Pinpoint the cell where the given text exists, returning its [X, Y] midpoint coordinate. 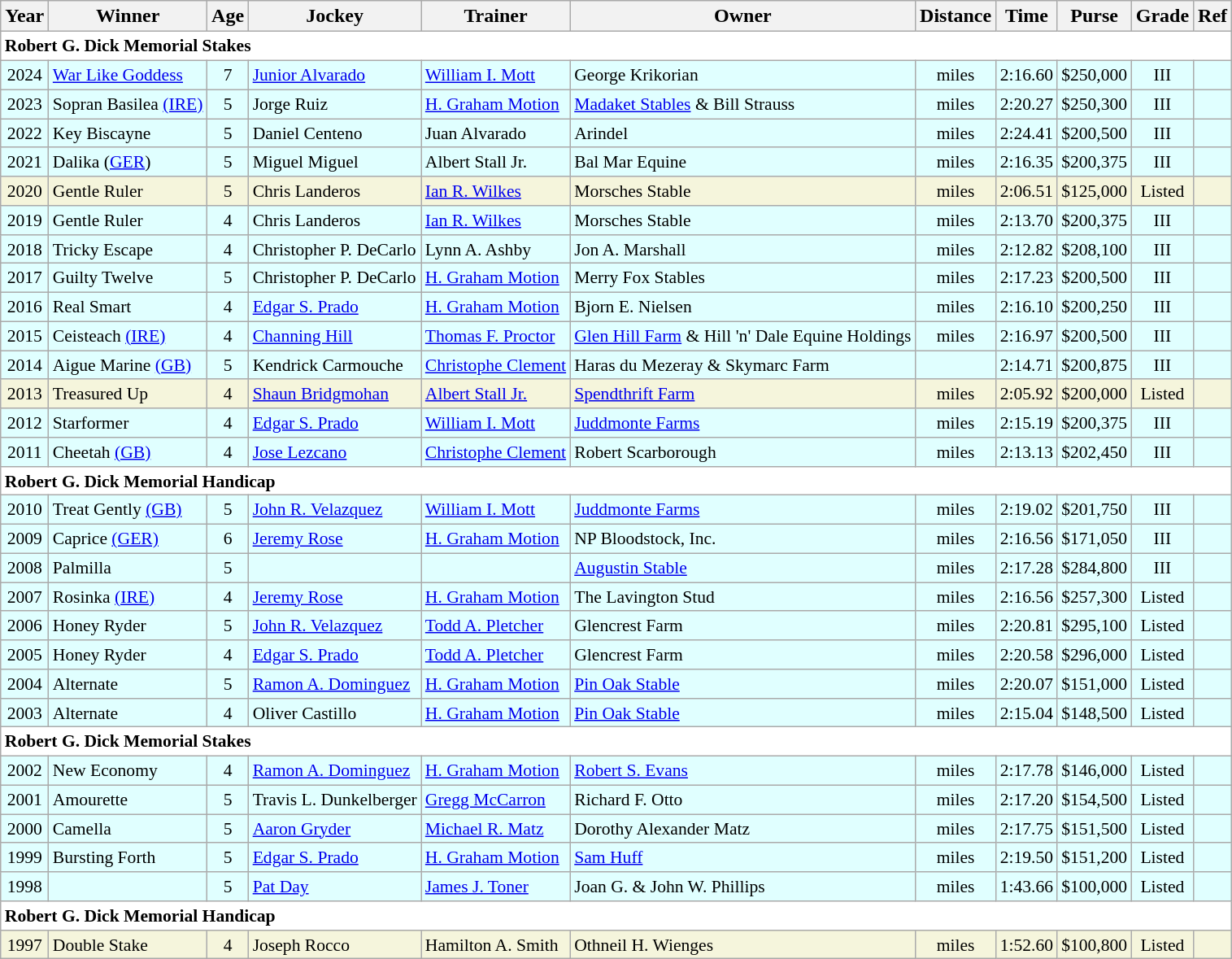
2011 [24, 452]
2019 [24, 220]
2:20.81 [1026, 626]
$200,000 [1095, 394]
2:16.97 [1026, 336]
2:20.27 [1026, 104]
Spendthrift Farm [742, 394]
Shaun Bridgmohan [335, 394]
James J. Toner [496, 887]
Thomas F. Proctor [496, 336]
1997 [24, 944]
2:17.75 [1026, 829]
2:05.92 [1026, 394]
Juan Alvarado [496, 133]
2023 [24, 104]
Ceisteach (IRE) [128, 336]
2002 [24, 770]
2008 [24, 568]
Junior Alvarado [335, 75]
2013 [24, 394]
Dorothy Alexander Matz [742, 829]
Starformer [128, 423]
Aaron Gryder [335, 829]
Year [24, 16]
Distance [956, 16]
$100,800 [1095, 944]
Travis L. Dunkelberger [335, 800]
Cheetah (GB) [128, 452]
1:43.66 [1026, 887]
2:17.78 [1026, 770]
2:13.70 [1026, 220]
Jockey [335, 16]
Jorge Ruiz [335, 104]
Owner [742, 16]
New Economy [128, 770]
$295,100 [1095, 626]
2:19.02 [1026, 510]
Bal Mar Equine [742, 162]
Double Stake [128, 944]
Time [1026, 16]
Haras du Mezeray & Skymarc Farm [742, 365]
Grade [1162, 16]
2001 [24, 800]
2024 [24, 75]
Palmilla [128, 568]
Joan G. & John W. Phillips [742, 887]
$202,450 [1095, 452]
7 [228, 75]
Madaket Stables & Bill Strauss [742, 104]
Rosinka (IRE) [128, 597]
$284,800 [1095, 568]
Dalika (GER) [128, 162]
$200,250 [1095, 307]
2014 [24, 365]
$146,000 [1095, 770]
2006 [24, 626]
$200,875 [1095, 365]
2021 [24, 162]
2:06.51 [1026, 191]
$151,500 [1095, 829]
Treat Gently (GB) [128, 510]
Jose Lezcano [335, 452]
Merry Fox Stables [742, 278]
2:12.82 [1026, 249]
Trainer [496, 16]
Arindel [742, 133]
2017 [24, 278]
2012 [24, 423]
The Lavington Stud [742, 597]
2003 [24, 713]
Robert Scarborough [742, 452]
Purse [1095, 16]
$151,200 [1095, 857]
Glen Hill Farm & Hill 'n' Dale Equine Holdings [742, 336]
2:19.50 [1026, 857]
2:24.41 [1026, 133]
Treasured Up [128, 394]
War Like Goddess [128, 75]
1:52.60 [1026, 944]
$250,000 [1095, 75]
2:17.20 [1026, 800]
Augustin Stable [742, 568]
Tricky Escape [128, 249]
Gregg McCarron [496, 800]
2007 [24, 597]
1998 [24, 887]
2:17.23 [1026, 278]
2018 [24, 249]
Michael R. Matz [496, 829]
2016 [24, 307]
2010 [24, 510]
NP Bloodstock, Inc. [742, 538]
Daniel Centeno [335, 133]
Robert S. Evans [742, 770]
Miguel Miguel [335, 162]
Bursting Forth [128, 857]
2:15.04 [1026, 713]
2:13.13 [1026, 452]
$125,000 [1095, 191]
1999 [24, 857]
$208,100 [1095, 249]
$296,000 [1095, 655]
Jon A. Marshall [742, 249]
Sopran Basilea (IRE) [128, 104]
$171,050 [1095, 538]
$100,000 [1095, 887]
Lynn A. Ashby [496, 249]
Channing Hill [335, 336]
2:17.28 [1026, 568]
2000 [24, 829]
$201,750 [1095, 510]
2009 [24, 538]
2004 [24, 684]
George Krikorian [742, 75]
2:14.71 [1026, 365]
Kendrick Carmouche [335, 365]
$250,300 [1095, 104]
Age [228, 16]
Ref [1213, 16]
Amourette [128, 800]
Hamilton A. Smith [496, 944]
2:20.58 [1026, 655]
Real Smart [128, 307]
$151,000 [1095, 684]
2:15.19 [1026, 423]
Caprice (GER) [128, 538]
Pat Day [335, 887]
6 [228, 538]
Sam Huff [742, 857]
2:20.07 [1026, 684]
Key Biscayne [128, 133]
Winner [128, 16]
Othneil H. Wienges [742, 944]
Oliver Castillo [335, 713]
$148,500 [1095, 713]
Guilty Twelve [128, 278]
2015 [24, 336]
2020 [24, 191]
Bjorn E. Nielsen [742, 307]
Joseph Rocco [335, 944]
Richard F. Otto [742, 800]
Aigue Marine (GB) [128, 365]
Camella [128, 829]
2:16.10 [1026, 307]
2:16.60 [1026, 75]
$257,300 [1095, 597]
2022 [24, 133]
$154,500 [1095, 800]
2005 [24, 655]
2:16.35 [1026, 162]
